Extract the [X, Y] coordinate from the center of the cell holding the provided text.  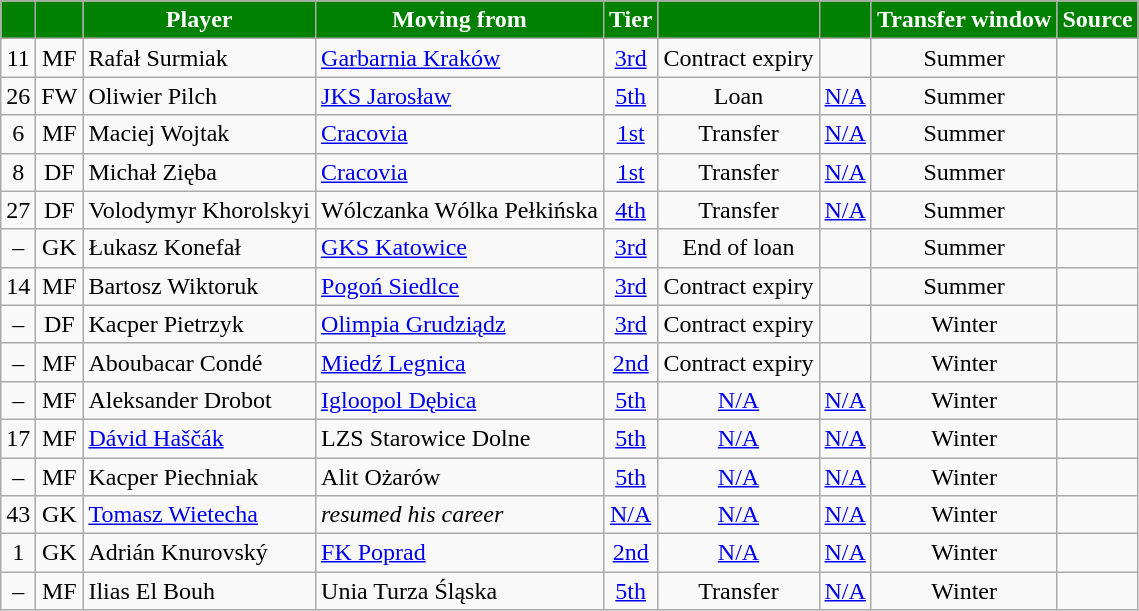
LZS Starowice Dolne [460, 438]
26 [18, 96]
Łukasz Konefał [200, 248]
27 [18, 210]
Transfer window [964, 20]
Ilias El Bouh [200, 591]
Olimpia Grudziądz [460, 324]
JKS Jarosław [460, 96]
FW [60, 96]
Dávid Haščák [200, 438]
Moving from [460, 20]
Michał Zięba [200, 172]
Player [200, 20]
Tomasz Wietecha [200, 515]
Wólczanka Wólka Pełkińska [460, 210]
Tier [630, 20]
Igloopol Dębica [460, 400]
Alit Ożarów [460, 477]
14 [18, 286]
43 [18, 515]
Unia Turza Śląska [460, 591]
Kacper Pietrzyk [200, 324]
Garbarnia Kraków [460, 58]
Pogoń Siedlce [460, 286]
Kacper Piechniak [200, 477]
17 [18, 438]
Maciej Wojtak [200, 134]
Adrián Knurovský [200, 553]
11 [18, 58]
Aboubacar Condé [200, 362]
Loan [738, 96]
Rafał Surmiak [200, 58]
8 [18, 172]
GKS Katowice [460, 248]
FK Poprad [460, 553]
4th [630, 210]
Volodymyr Khorolskyi [200, 210]
Bartosz Wiktoruk [200, 286]
resumed his career [460, 515]
Source [1098, 20]
End of loan [738, 248]
1 [18, 553]
Aleksander Drobot [200, 400]
6 [18, 134]
Miedź Legnica [460, 362]
Oliwier Pilch [200, 96]
